Extract the (X, Y) coordinate from the center of the cell holding the provided text.  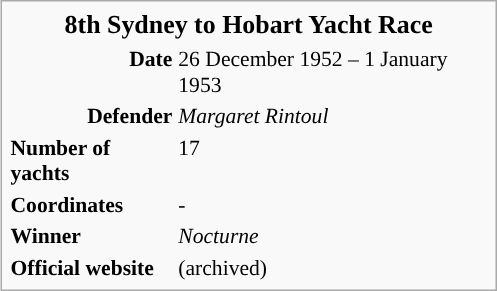
Defender (92, 116)
Number of yachts (92, 160)
(archived) (332, 267)
Winner (92, 236)
Official website (92, 267)
8th Sydney to Hobart Yacht Race (248, 26)
17 (332, 160)
Date (92, 72)
Margaret Rintoul (332, 116)
Coordinates (92, 204)
- (332, 204)
Nocturne (332, 236)
26 December 1952 – 1 January 1953 (332, 72)
